Search for the cell housing the specified text and yield its [X, Y] center coordinate. 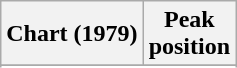
Peakposition [189, 34]
Chart (1979) [72, 34]
